Search for the cell housing the specified text and yield its [X, Y] center coordinate. 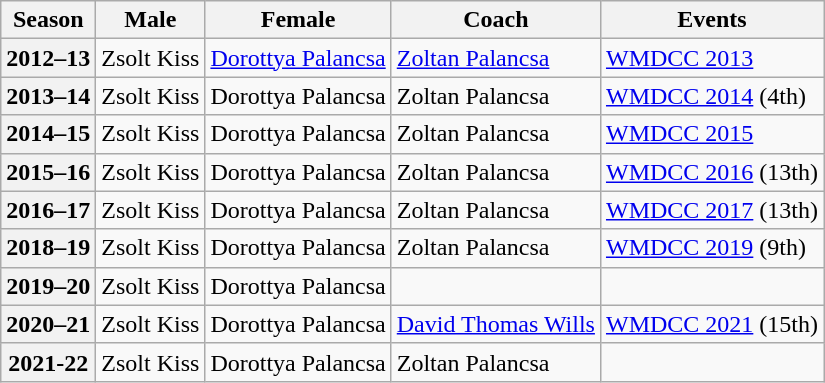
2014–15 [48, 134]
David Thomas Wills [496, 324]
2016–17 [48, 210]
Events [712, 20]
WMDCC 2014 (4th) [712, 96]
2021-22 [48, 362]
2015–16 [48, 172]
Male [150, 20]
WMDCC 2013 [712, 58]
Female [298, 20]
WMDCC 2019 (9th) [712, 248]
WMDCC 2021 (15th) [712, 324]
2012–13 [48, 58]
2013–14 [48, 96]
WMDCC 2016 (13th) [712, 172]
Season [48, 20]
2020–21 [48, 324]
2019–20 [48, 286]
Coach [496, 20]
WMDCC 2017 (13th) [712, 210]
2018–19 [48, 248]
WMDCC 2015 [712, 134]
